For the text-containing cell, return its midpoint in (X, Y) coordinate format. 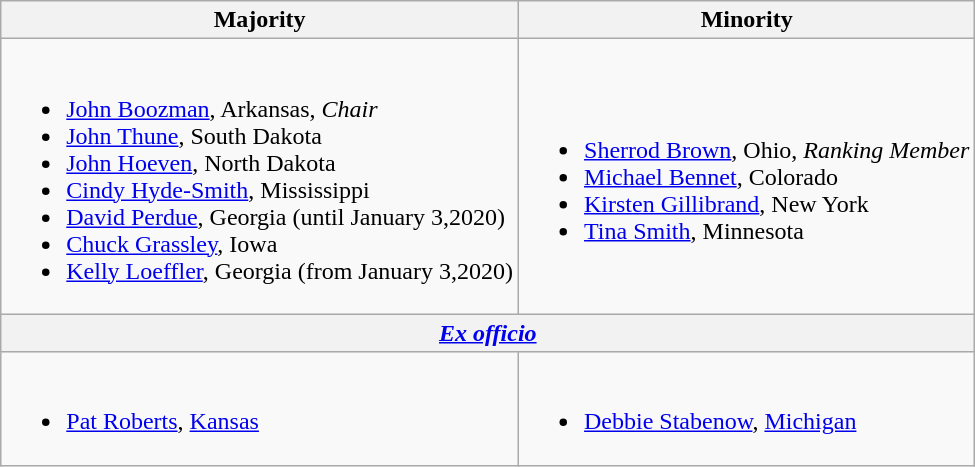
Debbie Stabenow, Michigan (747, 408)
Sherrod Brown, Ohio, Ranking MemberMichael Bennet, ColoradoKirsten Gillibrand, New YorkTina Smith, Minnesota (747, 176)
Majority (260, 20)
Pat Roberts, Kansas (260, 408)
Ex officio (488, 333)
Minority (747, 20)
